Capture the cell that displays the provided text and extract its [X, Y] central coordinate. 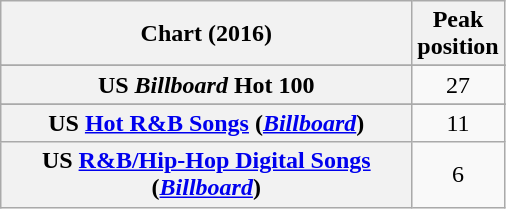
6 [458, 174]
US Billboard Hot 100 [206, 85]
11 [458, 123]
US Hot R&B Songs (Billboard) [206, 123]
Chart (2016) [206, 34]
US R&B/Hip-Hop Digital Songs (Billboard) [206, 174]
Peakposition [458, 34]
27 [458, 85]
